Locate the cell with the specified text and output its (x, y) center coordinate. 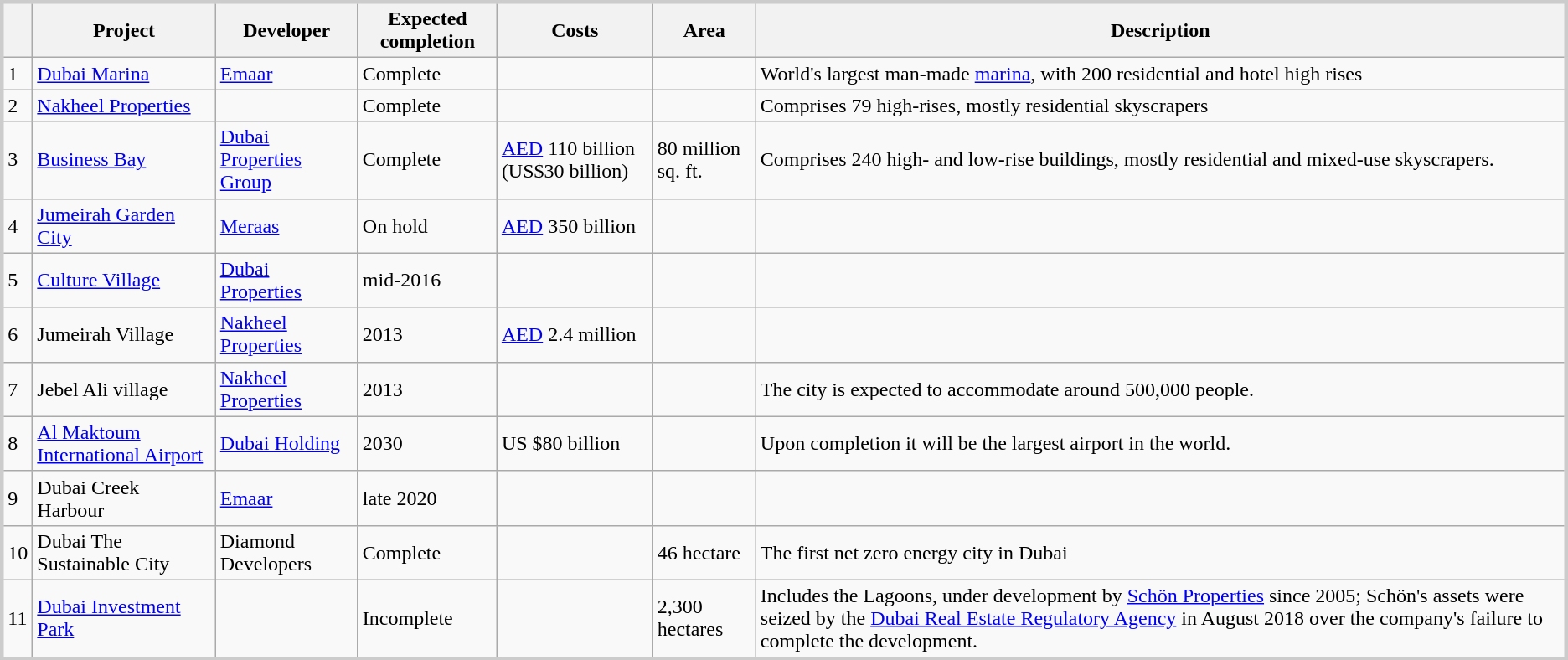
5 (17, 280)
Jebel Ali village (124, 389)
1 (17, 74)
Costs (575, 30)
7 (17, 389)
2030 (427, 444)
10 (17, 553)
Developer (286, 30)
Culture Village (124, 280)
Area (704, 30)
4 (17, 226)
Dubai The Sustainable City (124, 553)
Upon completion it will be the largest airport in the world. (1161, 444)
The city is expected to accommodate around 500,000 people. (1161, 389)
World's largest man-made marina, with 200 residential and hotel high rises (1161, 74)
Diamond Developers (286, 553)
Dubai Creek Harbour (124, 498)
Incomplete (427, 619)
Al Maktoum International Airport (124, 444)
3 (17, 160)
6 (17, 335)
Jumeirah Garden City (124, 226)
Dubai Properties Group (286, 160)
The first net zero energy city in Dubai (1161, 553)
2 (17, 106)
On hold (427, 226)
Business Bay (124, 160)
Meraas (286, 226)
AED 350 billion (575, 226)
Project (124, 30)
AED 2.4 million (575, 335)
AED 110 billion (US$30 billion) (575, 160)
80 million sq. ft. (704, 160)
US $80 billion (575, 444)
Dubai Properties (286, 280)
Comprises 240 high- and low-rise buildings, mostly residential and mixed-use skyscrapers. (1161, 160)
Description (1161, 30)
Dubai Holding (286, 444)
9 (17, 498)
Dubai Marina (124, 74)
2,300 hectares (704, 619)
Comprises 79 high-rises, mostly residential skyscrapers (1161, 106)
Dubai Investment Park (124, 619)
Jumeirah Village (124, 335)
Expected completion (427, 30)
mid-2016 (427, 280)
46 hectare (704, 553)
8 (17, 444)
late 2020 (427, 498)
11 (17, 619)
